Provide the (x, y) coordinate of the cell's center where the given text is located.  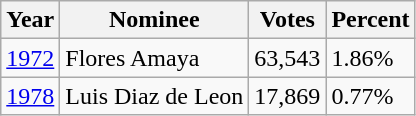
Percent (370, 20)
Nominee (154, 20)
0.77% (370, 96)
1978 (30, 96)
1972 (30, 58)
Flores Amaya (154, 58)
1.86% (370, 58)
63,543 (288, 58)
17,869 (288, 96)
Luis Diaz de Leon (154, 96)
Votes (288, 20)
Year (30, 20)
